Capture the cell that displays the provided text and extract its (x, y) central coordinate. 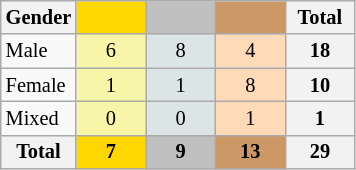
Male (38, 51)
9 (181, 152)
7 (111, 152)
18 (320, 51)
29 (320, 152)
Female (38, 85)
13 (250, 152)
Mixed (38, 118)
4 (250, 51)
10 (320, 85)
6 (111, 51)
Gender (38, 17)
